Scan for the cell matching the given text and deliver its [x, y] coordinate at center. 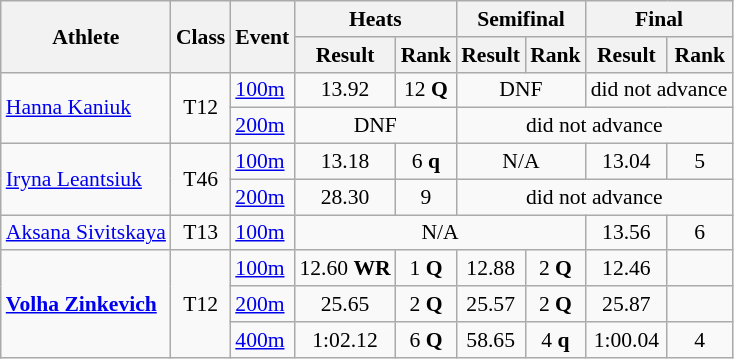
25.65 [344, 304]
Hanna Kaniuk [86, 108]
13.04 [626, 162]
12 Q [426, 90]
400m [262, 340]
58.65 [490, 340]
4 [700, 340]
Iryna Leantsiuk [86, 180]
25.57 [490, 304]
12.60 WR [344, 269]
Final [660, 19]
25.87 [626, 304]
Aksana Sivitskaya [86, 233]
12.46 [626, 269]
4 q [556, 340]
13.56 [626, 233]
Heats [375, 19]
Class [200, 36]
9 [426, 197]
T13 [200, 233]
13.18 [344, 162]
Athlete [86, 36]
28.30 [344, 197]
5 [700, 162]
Event [262, 36]
1 Q [426, 269]
6 q [426, 162]
1:00.04 [626, 340]
13.92 [344, 90]
6 [700, 233]
Semifinal [520, 19]
Volha Zinkevich [86, 304]
6 Q [426, 340]
T46 [200, 180]
1:02.12 [344, 340]
12.88 [490, 269]
